Extract the [X, Y] coordinate from the center of the cell holding the provided text.  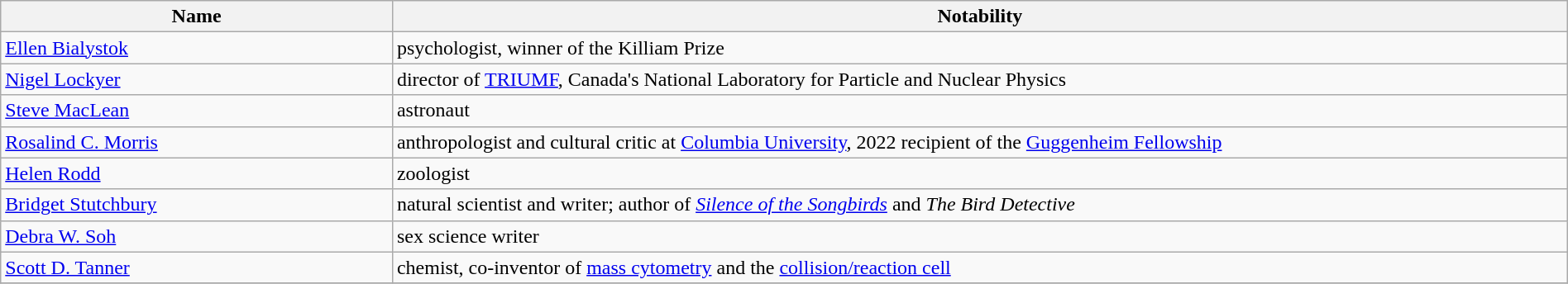
anthropologist and cultural critic at Columbia University, 2022 recipient of the Guggenheim Fellowship [979, 142]
sex science writer [979, 236]
chemist, co-inventor of mass cytometry and the collision/reaction cell [979, 267]
Notability [979, 17]
Helen Rodd [197, 173]
Debra W. Soh [197, 236]
Name [197, 17]
Steve MacLean [197, 111]
Bridget Stutchbury [197, 205]
psychologist, winner of the Killiam Prize [979, 48]
Scott D. Tanner [197, 267]
astronaut [979, 111]
zoologist [979, 173]
director of TRIUMF, Canada's National Laboratory for Particle and Nuclear Physics [979, 79]
Rosalind C. Morris [197, 142]
Ellen Bialystok [197, 48]
natural scientist and writer; author of Silence of the Songbirds and The Bird Detective [979, 205]
Nigel Lockyer [197, 79]
